Pinpoint the cell where the given text exists, returning its [x, y] midpoint coordinate. 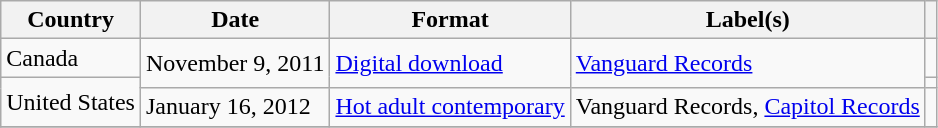
Date [234, 20]
Canada [71, 58]
Hot adult contemporary [450, 107]
Vanguard Records [748, 64]
January 16, 2012 [234, 107]
Label(s) [748, 20]
Format [450, 20]
Country [71, 20]
United States [71, 102]
November 9, 2011 [234, 64]
Vanguard Records, Capitol Records [748, 107]
Digital download [450, 64]
